Output the [X, Y] coordinate of the center of the cell containing the given text.  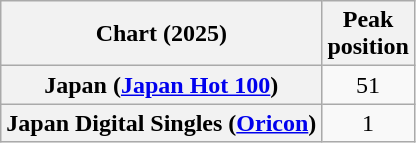
Japan (Japan Hot 100) [162, 85]
Peakposition [368, 34]
Chart (2025) [162, 34]
51 [368, 85]
1 [368, 123]
Japan Digital Singles (Oricon) [162, 123]
